Capture the cell that displays the provided text and extract its (x, y) central coordinate. 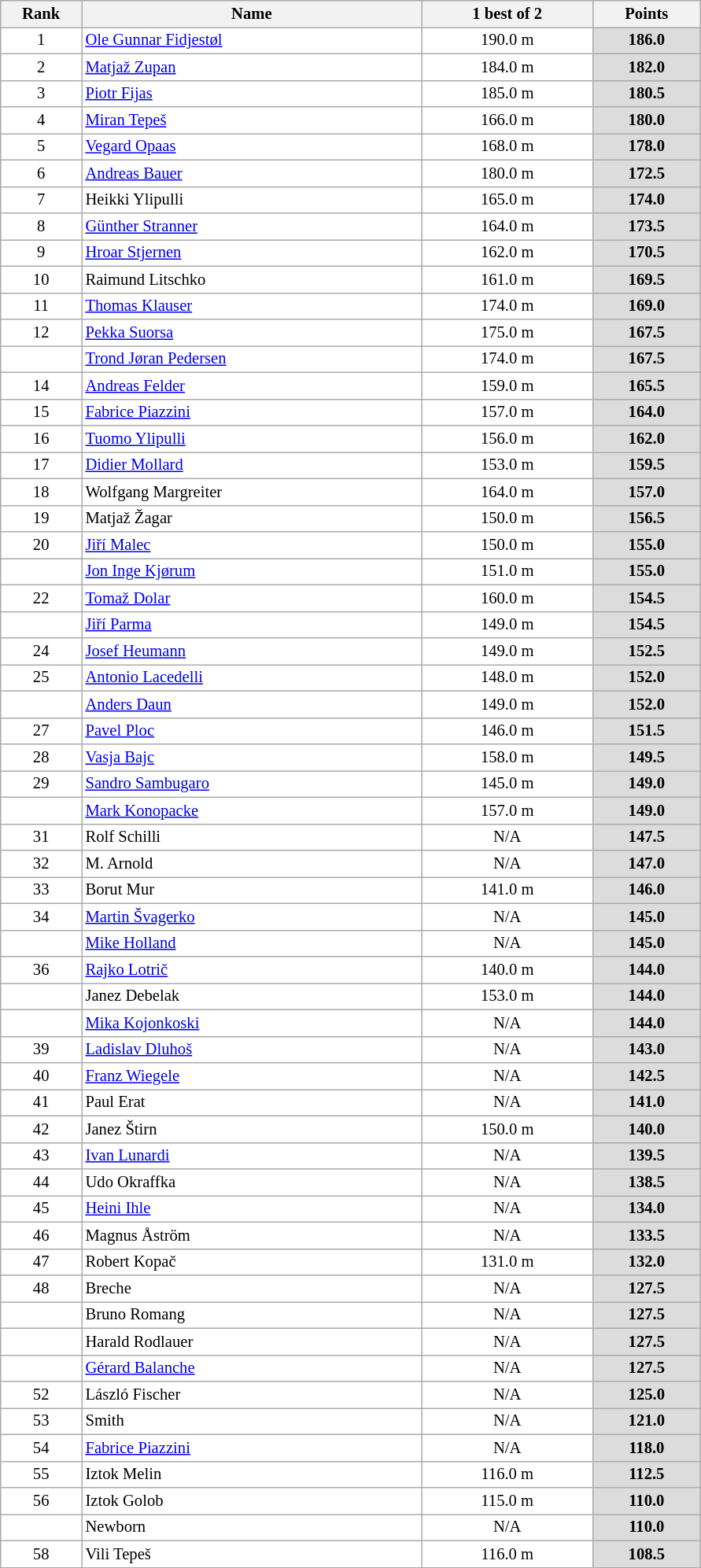
Janez Debelak (252, 996)
Anders Daun (252, 704)
46 (41, 1235)
145.0 m (507, 784)
8 (41, 226)
Points (647, 13)
34 (41, 917)
18 (41, 492)
22 (41, 598)
125.0 (647, 1395)
40 (41, 1075)
48 (41, 1288)
20 (41, 545)
7 (41, 200)
Trond Jøran Pedersen (252, 359)
54 (41, 1448)
131.0 m (507, 1262)
151.5 (647, 731)
László Fischer (252, 1395)
141.0 m (507, 890)
134.0 (647, 1208)
Magnus Åström (252, 1235)
185.0 m (507, 94)
147.5 (647, 837)
41 (41, 1102)
164.0 (647, 412)
Rajko Lotrič (252, 970)
Tomaž Dolar (252, 598)
108.5 (647, 1554)
169.5 (647, 279)
28 (41, 758)
Vili Tepeš (252, 1554)
Rank (41, 13)
Tuomo Ylipulli (252, 438)
Matjaž Zupan (252, 67)
19 (41, 518)
169.0 (647, 306)
44 (41, 1182)
17 (41, 465)
Harald Rodlauer (252, 1341)
M. Arnold (252, 863)
159.0 m (507, 386)
140.0 m (507, 970)
Sandro Sambugaro (252, 784)
161.0 m (507, 279)
Paul Erat (252, 1102)
Iztok Melin (252, 1474)
132.0 (647, 1262)
Piotr Fijas (252, 94)
29 (41, 784)
Antonio Lacedelli (252, 677)
141.0 (647, 1102)
174.0 (647, 200)
146.0 (647, 890)
158.0 m (507, 758)
14 (41, 386)
Pavel Ploc (252, 731)
Raimund Litschko (252, 279)
6 (41, 173)
139.5 (647, 1156)
Mark Konopacke (252, 810)
36 (41, 970)
Smith (252, 1421)
Jiří Malec (252, 545)
140.0 (647, 1129)
25 (41, 677)
147.0 (647, 863)
45 (41, 1208)
Vegard Opaas (252, 146)
52 (41, 1395)
Breche (252, 1288)
11 (41, 306)
Vasja Bajc (252, 758)
Robert Kopač (252, 1262)
Franz Wiegele (252, 1075)
157.0 (647, 492)
Name (252, 13)
42 (41, 1129)
15 (41, 412)
Gérard Balanche (252, 1368)
33 (41, 890)
165.5 (647, 386)
166.0 m (507, 120)
Martin Švagerko (252, 917)
31 (41, 837)
53 (41, 1421)
Andreas Felder (252, 386)
165.0 m (507, 200)
Jiří Parma (252, 625)
4 (41, 120)
190.0 m (507, 40)
112.5 (647, 1474)
143.0 (647, 1050)
Andreas Bauer (252, 173)
27 (41, 731)
138.5 (647, 1182)
56 (41, 1500)
173.5 (647, 226)
Pekka Suorsa (252, 333)
162.0 (647, 438)
Janez Štirn (252, 1129)
121.0 (647, 1421)
184.0 m (507, 67)
152.5 (647, 651)
Matjaž Žagar (252, 518)
Bruno Romang (252, 1315)
172.5 (647, 173)
Wolfgang Margreiter (252, 492)
186.0 (647, 40)
Thomas Klauser (252, 306)
32 (41, 863)
Günther Stranner (252, 226)
Josef Heumann (252, 651)
Ole Gunnar Fidjestøl (252, 40)
159.5 (647, 465)
Ivan Lunardi (252, 1156)
182.0 (647, 67)
160.0 m (507, 598)
16 (41, 438)
Mika Kojonkoski (252, 1023)
Borut Mur (252, 890)
1 (41, 40)
Rolf Schilli (252, 837)
180.5 (647, 94)
Ladislav Dluhoš (252, 1050)
156.5 (647, 518)
142.5 (647, 1075)
180.0 m (507, 173)
47 (41, 1262)
162.0 m (507, 253)
178.0 (647, 146)
43 (41, 1156)
Heini Ihle (252, 1208)
1 best of 2 (507, 13)
10 (41, 279)
9 (41, 253)
Didier Mollard (252, 465)
12 (41, 333)
151.0 m (507, 571)
Udo Okraffka (252, 1182)
58 (41, 1554)
Heikki Ylipulli (252, 200)
39 (41, 1050)
Miran Tepeš (252, 120)
175.0 m (507, 333)
Newborn (252, 1527)
146.0 m (507, 731)
5 (41, 146)
24 (41, 651)
170.5 (647, 253)
Jon Inge Kjørum (252, 571)
180.0 (647, 120)
Mike Holland (252, 943)
133.5 (647, 1235)
2 (41, 67)
3 (41, 94)
148.0 m (507, 677)
115.0 m (507, 1500)
55 (41, 1474)
156.0 m (507, 438)
Hroar Stjernen (252, 253)
149.5 (647, 758)
Iztok Golob (252, 1500)
168.0 m (507, 146)
118.0 (647, 1448)
